Output the [X, Y] coordinate of the center of the cell containing the given text.  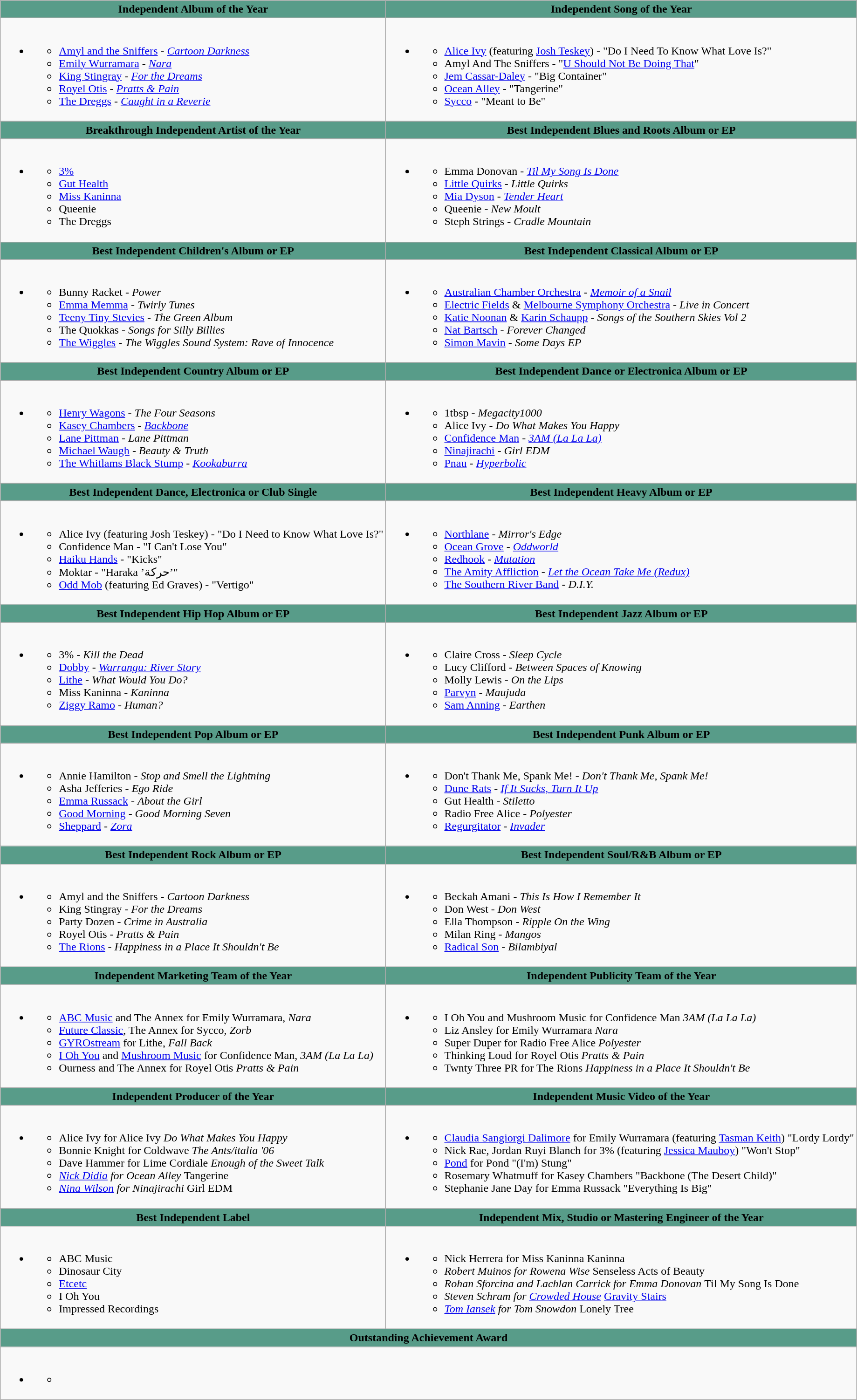
Claire Cross - Sleep CycleLucy Clifford - Between Spaces of KnowingMolly Lewis - On the LipsParvyn - MaujudaSam Anning - Earthen [621, 674]
Independent Marketing Team of the Year [193, 976]
Best Independent Rock Album or EP [193, 855]
3% - Kill the DeadDobby - Warrangu: River StoryLithe - What Would You Do?Miss Kaninna - KaninnaZiggy Ramo - Human? [193, 674]
Independent Music Video of the Year [621, 1096]
Best Independent Jazz Album or EP [621, 614]
Emma Donovan - Til My Song Is DoneLittle Quirks - Little QuirksMia Dyson - Tender HeartQueenie - New MoultSteph Strings - Cradle Mountain [621, 190]
Best Independent Dance or Electronica Album or EP [621, 371]
Best Independent Children's Album or EP [193, 251]
1tbsp - Megacity1000Alice Ivy - Do What Makes You HappyConfidence Man - 3AM (La La La)Ninajirachi - Girl EDMPnau - Hyperbolic [621, 431]
Best Independent Soul/R&B Album or EP [621, 855]
Northlane - Mirror's EdgeOcean Grove - OddworldRedhook - MutationThe Amity Affliction - Let the Ocean Take Me (Redux)The Southern River Band - D.I.Y. [621, 553]
Best Independent Label [193, 1217]
Best Independent Country Album or EP [193, 371]
Best Independent Punk Album or EP [621, 734]
Breakthrough Independent Artist of the Year [193, 130]
Outstanding Achievement Award [429, 1338]
Best Independent Blues and Roots Album or EP [621, 130]
Best Independent Pop Album or EP [193, 734]
3%Gut HealthMiss KaninnaQueenieThe Dreggs [193, 190]
Independent Mix, Studio or Mastering Engineer of the Year [621, 1217]
Independent Producer of the Year [193, 1096]
Best Independent Dance, Electronica or Club Single [193, 492]
Best Independent Heavy Album or EP [621, 492]
Annie Hamilton - Stop and Smell the LightningAsha Jefferies - Ego RideEmma Russack - About the GirlGood Morning - Good Morning SevenSheppard - Zora [193, 795]
ABC MusicDinosaur CityEtcetcI Oh YouImpressed Recordings [193, 1277]
Independent Album of the Year [193, 9]
Independent Song of the Year [621, 9]
Best Independent Classical Album or EP [621, 251]
Best Independent Hip Hop Album or EP [193, 614]
Independent Publicity Team of the Year [621, 976]
Beckah Amani - This Is How I Remember ItDon West - Don WestElla Thompson - Ripple On the WingMilan Ring - MangosRadical Son - Bilambiyal [621, 915]
